Return the [X, Y] coordinate for the center point of the cell that contains the specified text.  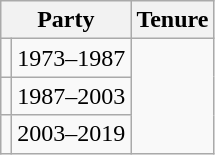
1987–2003 [72, 96]
1973–1987 [72, 58]
2003–2019 [72, 134]
Tenure [172, 20]
Party [66, 20]
